Scan for the cell matching the given text and deliver its (X, Y) coordinate at center. 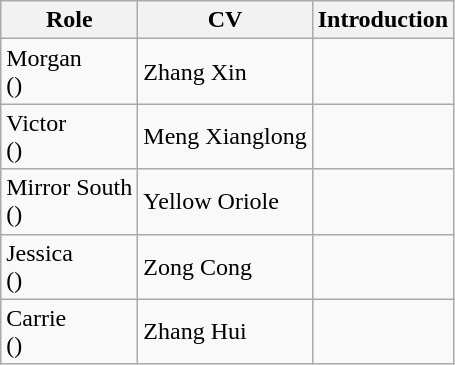
Meng Xianglong (225, 136)
Zhang Hui (225, 332)
Morgan() (70, 72)
Zong Cong (225, 266)
Introduction (382, 20)
Carrie() (70, 332)
Zhang Xin (225, 72)
Jessica() (70, 266)
Yellow Oriole (225, 202)
Mirror South() (70, 202)
Role (70, 20)
Victor() (70, 136)
CV (225, 20)
